Detect which cell encompasses the target text, then output its [x, y] center coordinate. 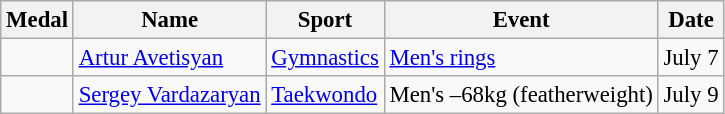
Sport [325, 20]
Date [691, 20]
Sergey Vardazaryan [170, 95]
Men's rings [521, 58]
Name [170, 20]
July 9 [691, 95]
Artur Avetisyan [170, 58]
July 7 [691, 58]
Gymnastics [325, 58]
Medal [38, 20]
Men's –68kg (featherweight) [521, 95]
Taekwondo [325, 95]
Event [521, 20]
